Identify which cell holds the provided text, then report its (X, Y) central coordinate. 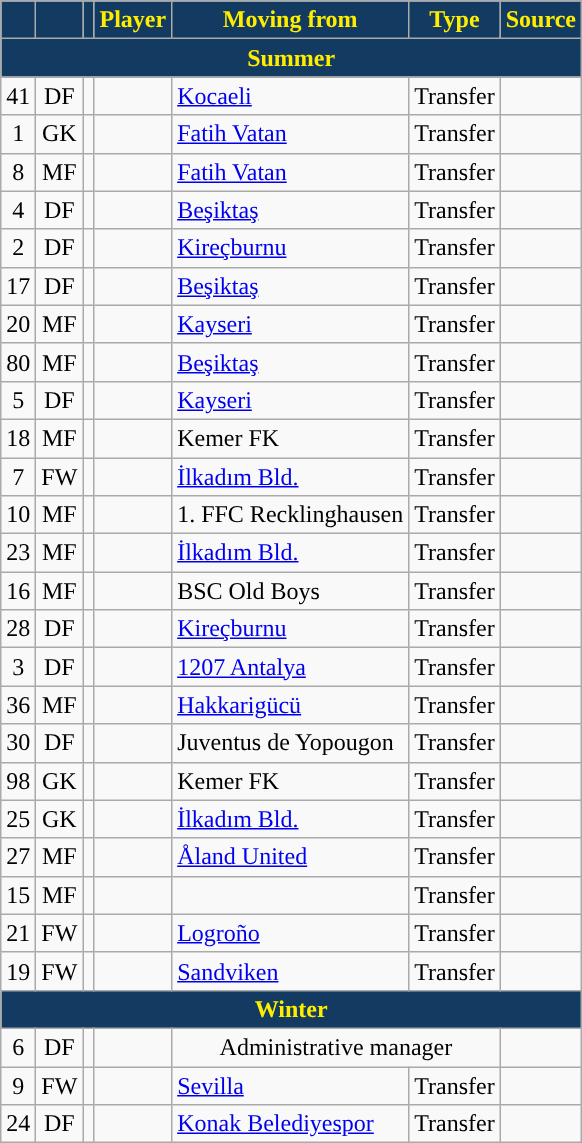
Summer (292, 58)
17 (18, 286)
Juventus de Yopougon (290, 743)
Åland United (290, 857)
9 (18, 1085)
25 (18, 819)
Type (455, 20)
30 (18, 743)
BSC Old Boys (290, 591)
10 (18, 515)
Winter (292, 1009)
24 (18, 1124)
15 (18, 895)
8 (18, 172)
Kocaeli (290, 96)
20 (18, 324)
16 (18, 591)
41 (18, 96)
21 (18, 933)
1. FFC Recklinghausen (290, 515)
80 (18, 362)
Sandviken (290, 971)
Sevilla (290, 1085)
Administrative manager (336, 1047)
28 (18, 629)
6 (18, 1047)
36 (18, 705)
18 (18, 438)
27 (18, 857)
2 (18, 248)
3 (18, 667)
Moving from (290, 20)
98 (18, 781)
19 (18, 971)
23 (18, 553)
Logroño (290, 933)
Konak Belediyespor (290, 1124)
Player (133, 20)
Hakkarigücü (290, 705)
4 (18, 210)
1207 Antalya (290, 667)
Source (540, 20)
5 (18, 400)
7 (18, 477)
1 (18, 134)
